Find where the given text appears and provide that cell's center as [x, y] coordinate. 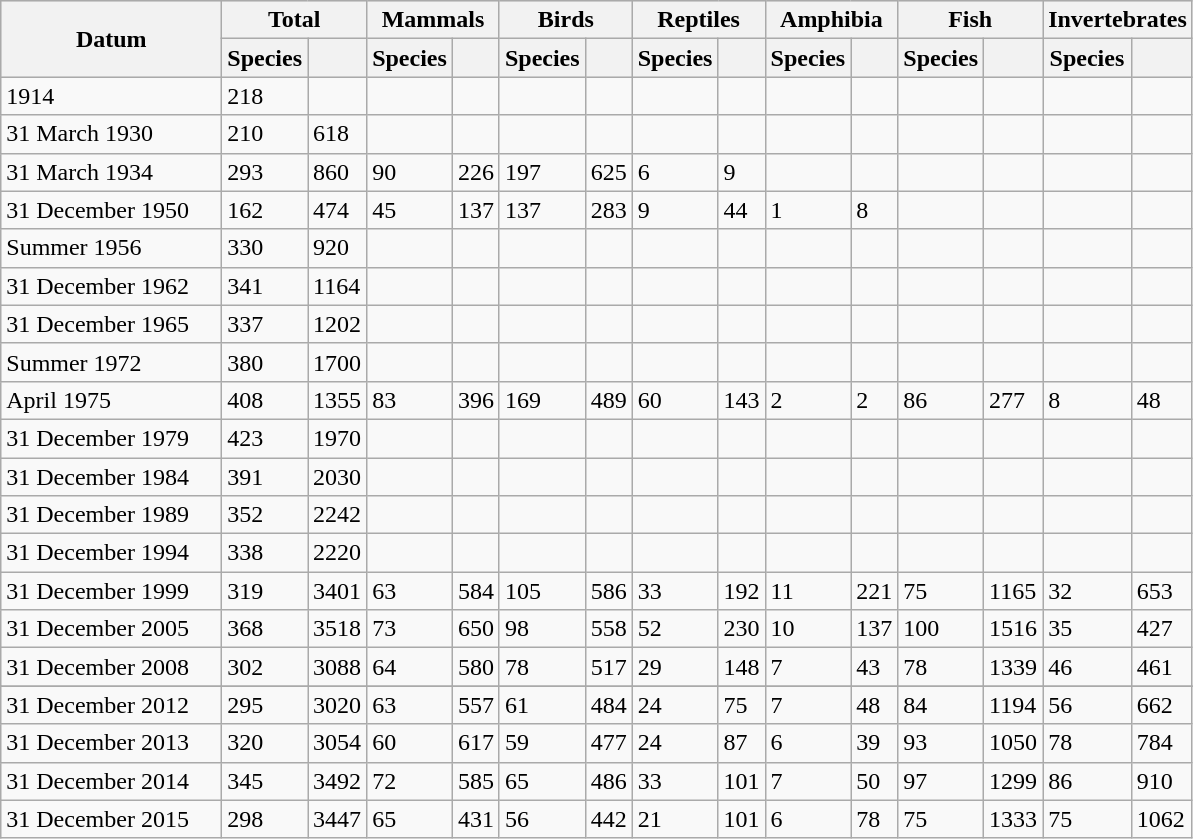
31 December 2015 [112, 819]
31 December 2013 [112, 743]
1165 [1014, 591]
345 [265, 781]
319 [265, 591]
320 [265, 743]
295 [265, 705]
1914 [112, 96]
Birds [566, 20]
1700 [338, 362]
391 [265, 477]
617 [476, 743]
293 [265, 172]
52 [675, 629]
April 1975 [112, 400]
1355 [338, 400]
1 [808, 210]
1970 [338, 438]
625 [608, 172]
2242 [338, 515]
10 [808, 629]
1050 [1014, 743]
90 [410, 172]
580 [476, 667]
298 [265, 819]
230 [742, 629]
31 December 1984 [112, 477]
1202 [338, 324]
218 [265, 96]
920 [338, 248]
586 [608, 591]
1062 [1162, 819]
98 [542, 629]
143 [742, 400]
192 [742, 591]
87 [742, 743]
148 [742, 667]
105 [542, 591]
197 [542, 172]
31 March 1930 [112, 134]
Summer 1956 [112, 248]
39 [874, 743]
31 December 2005 [112, 629]
Summer 1972 [112, 362]
Reptiles [698, 20]
169 [542, 400]
11 [808, 591]
59 [542, 743]
84 [941, 705]
277 [1014, 400]
73 [410, 629]
Datum [112, 39]
3492 [338, 781]
477 [608, 743]
1194 [1014, 705]
396 [476, 400]
1333 [1014, 819]
210 [265, 134]
1339 [1014, 667]
29 [675, 667]
486 [608, 781]
585 [476, 781]
50 [874, 781]
83 [410, 400]
31 December 1950 [112, 210]
44 [742, 210]
557 [476, 705]
31 December 2008 [112, 667]
517 [608, 667]
653 [1162, 591]
Fish [970, 20]
3020 [338, 705]
330 [265, 248]
46 [1088, 667]
45 [410, 210]
474 [338, 210]
Total [294, 20]
423 [265, 438]
64 [410, 667]
484 [608, 705]
3401 [338, 591]
3447 [338, 819]
97 [941, 781]
31 December 2012 [112, 705]
650 [476, 629]
2030 [338, 477]
352 [265, 515]
221 [874, 591]
21 [675, 819]
43 [874, 667]
31 December 1962 [112, 286]
3518 [338, 629]
341 [265, 286]
302 [265, 667]
Amphibia [832, 20]
93 [941, 743]
283 [608, 210]
Mammals [434, 20]
100 [941, 629]
3088 [338, 667]
558 [608, 629]
1299 [1014, 781]
31 December 1979 [112, 438]
31 December 1994 [112, 553]
338 [265, 553]
226 [476, 172]
35 [1088, 629]
489 [608, 400]
162 [265, 210]
662 [1162, 705]
2220 [338, 553]
31 December 1999 [112, 591]
584 [476, 591]
31 March 1934 [112, 172]
31 December 2014 [112, 781]
860 [338, 172]
427 [1162, 629]
618 [338, 134]
1516 [1014, 629]
31 December 1989 [112, 515]
337 [265, 324]
3054 [338, 743]
61 [542, 705]
72 [410, 781]
368 [265, 629]
1164 [338, 286]
31 December 1965 [112, 324]
32 [1088, 591]
442 [608, 819]
784 [1162, 743]
910 [1162, 781]
380 [265, 362]
408 [265, 400]
Invertebrates [1118, 20]
431 [476, 819]
461 [1162, 667]
